Return (X, Y) of the center of cell containing provided text 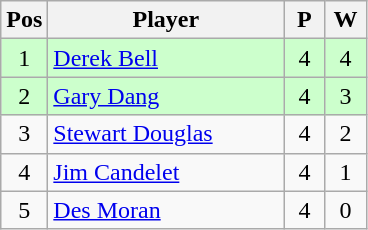
0 (346, 210)
P (304, 20)
5 (24, 210)
Stewart Douglas (166, 134)
Pos (24, 20)
Derek Bell (166, 58)
Player (166, 20)
Des Moran (166, 210)
W (346, 20)
Gary Dang (166, 96)
Jim Candelet (166, 172)
